Scan for the cell matching the given text and deliver its (X, Y) coordinate at center. 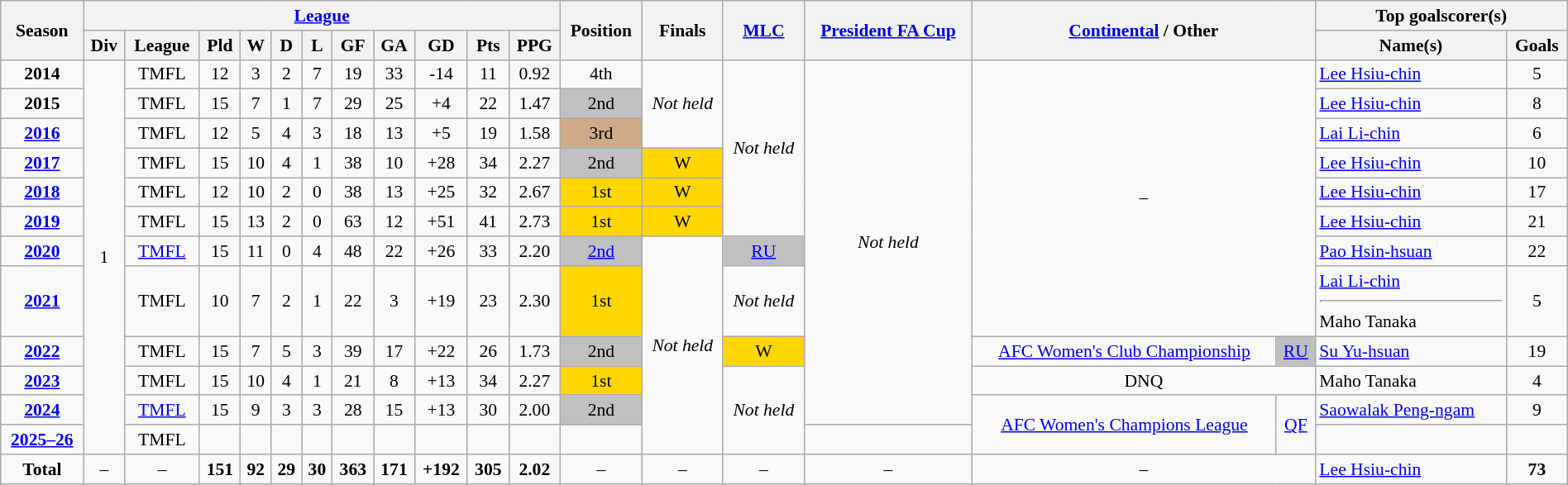
41 (488, 222)
Position (600, 30)
23 (488, 302)
+26 (441, 251)
Pts (488, 45)
2.20 (534, 251)
AFC Women's Club Championship (1124, 351)
GA (394, 45)
Lai Li-chin Maho Tanaka (1411, 302)
Saowalak Peng-ngam (1411, 411)
18 (353, 134)
Season (42, 30)
Su Yu-hsuan (1411, 351)
92 (256, 469)
2020 (42, 251)
Top goalscorer(s) (1441, 16)
+192 (441, 469)
32 (488, 193)
2.30 (534, 302)
2021 (42, 302)
2023 (42, 381)
2.02 (534, 469)
1.58 (534, 134)
Total (42, 469)
-14 (441, 74)
4th (600, 74)
+5 (441, 134)
151 (220, 469)
28 (353, 411)
363 (353, 469)
+25 (441, 193)
2017 (42, 163)
Continental / Other (1143, 30)
2025–26 (42, 440)
+51 (441, 222)
DNQ (1143, 381)
GD (441, 45)
0.92 (534, 74)
Name(s) (1411, 45)
1.73 (534, 351)
2015 (42, 104)
2.00 (534, 411)
L (318, 45)
73 (1537, 469)
Pao Hsin-hsuan (1411, 251)
MLC (763, 30)
2.73 (534, 222)
+19 (441, 302)
3rd (600, 134)
2022 (42, 351)
2.67 (534, 193)
AFC Women's Champions League (1124, 425)
1.47 (534, 104)
305 (488, 469)
+28 (441, 163)
Goals (1537, 45)
39 (353, 351)
6 (1537, 134)
Maho Tanaka (1411, 381)
2018 (42, 193)
63 (353, 222)
+22 (441, 351)
GF (353, 45)
26 (488, 351)
Div (104, 45)
PPG (534, 45)
D (286, 45)
QF (1295, 425)
Pld (220, 45)
Finals (682, 30)
171 (394, 469)
25 (394, 104)
President FA Cup (888, 30)
2014 (42, 74)
48 (353, 251)
2024 (42, 411)
Lai Li-chin (1411, 134)
2016 (42, 134)
+4 (441, 104)
2019 (42, 222)
